From the cell containing the given text, extract its center point as (x, y) coordinate. 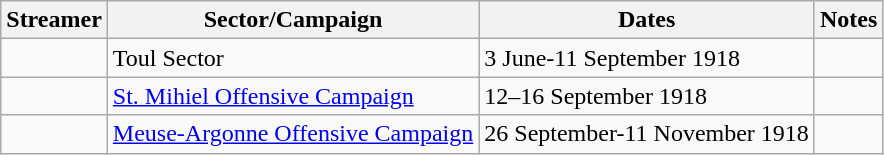
Sector/Campaign (292, 20)
Notes (848, 20)
Streamer (54, 20)
Dates (647, 20)
3 June-11 September 1918 (647, 58)
Meuse-Argonne Offensive Campaign (292, 134)
Toul Sector (292, 58)
26 September-11 November 1918 (647, 134)
St. Mihiel Offensive Campaign (292, 96)
12–16 September 1918 (647, 96)
